From the cell containing the given text, extract its center point as (x, y) coordinate. 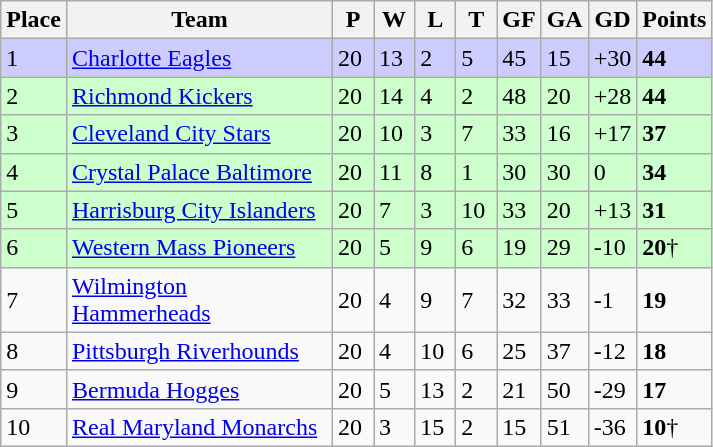
48 (519, 96)
L (436, 20)
45 (519, 58)
-36 (612, 427)
0 (612, 172)
Place (34, 20)
+13 (612, 210)
Points (674, 20)
GA (564, 20)
W (394, 20)
P (354, 20)
-10 (612, 248)
GF (519, 20)
20† (674, 248)
51 (564, 427)
+17 (612, 134)
Real Maryland Monarchs (199, 427)
17 (674, 389)
29 (564, 248)
+30 (612, 58)
11 (394, 172)
21 (519, 389)
34 (674, 172)
25 (519, 351)
Crystal Palace Baltimore (199, 172)
Cleveland City Stars (199, 134)
Team (199, 20)
Richmond Kickers (199, 96)
Charlotte Eagles (199, 58)
T (476, 20)
Wilmington Hammerheads (199, 300)
-1 (612, 300)
16 (564, 134)
Bermuda Hogges (199, 389)
Harrisburg City Islanders (199, 210)
GD (612, 20)
31 (674, 210)
Pittsburgh Riverhounds (199, 351)
-29 (612, 389)
18 (674, 351)
50 (564, 389)
32 (519, 300)
-12 (612, 351)
+28 (612, 96)
14 (394, 96)
10† (674, 427)
Western Mass Pioneers (199, 248)
